Scan for the cell matching the given text and deliver its (x, y) coordinate at center. 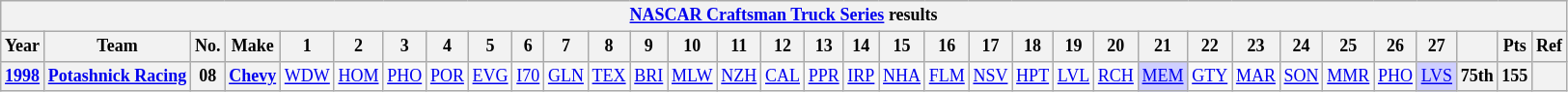
27 (1436, 46)
10 (693, 46)
POR (448, 76)
SON (1301, 76)
12 (784, 46)
11 (739, 46)
Team (117, 46)
I70 (529, 76)
08 (208, 76)
1998 (23, 76)
MMR (1349, 76)
26 (1395, 46)
21 (1163, 46)
NHA (902, 76)
Ref (1550, 46)
NSV (990, 76)
MLW (693, 76)
18 (1032, 46)
LVL (1073, 76)
19 (1073, 46)
22 (1210, 46)
RCH (1115, 76)
Make (253, 46)
1 (307, 46)
BRI (648, 76)
GLN (566, 76)
LVS (1436, 76)
Year (23, 46)
IRP (861, 76)
HOM (359, 76)
GTY (1210, 76)
24 (1301, 46)
EVG (490, 76)
14 (861, 46)
15 (902, 46)
TEX (609, 76)
7 (566, 46)
CAL (784, 76)
FLM (947, 76)
25 (1349, 46)
PPR (824, 76)
20 (1115, 46)
MEM (1163, 76)
No. (208, 46)
2 (359, 46)
Pts (1515, 46)
Potashnick Racing (117, 76)
155 (1515, 76)
Chevy (253, 76)
3 (405, 46)
23 (1256, 46)
5 (490, 46)
17 (990, 46)
13 (824, 46)
NASCAR Craftsman Truck Series results (784, 15)
WDW (307, 76)
4 (448, 46)
NZH (739, 76)
6 (529, 46)
MAR (1256, 76)
16 (947, 46)
HPT (1032, 76)
8 (609, 46)
9 (648, 46)
75th (1476, 76)
